Return the [x, y] coordinate for the center point of the cell that contains the specified text.  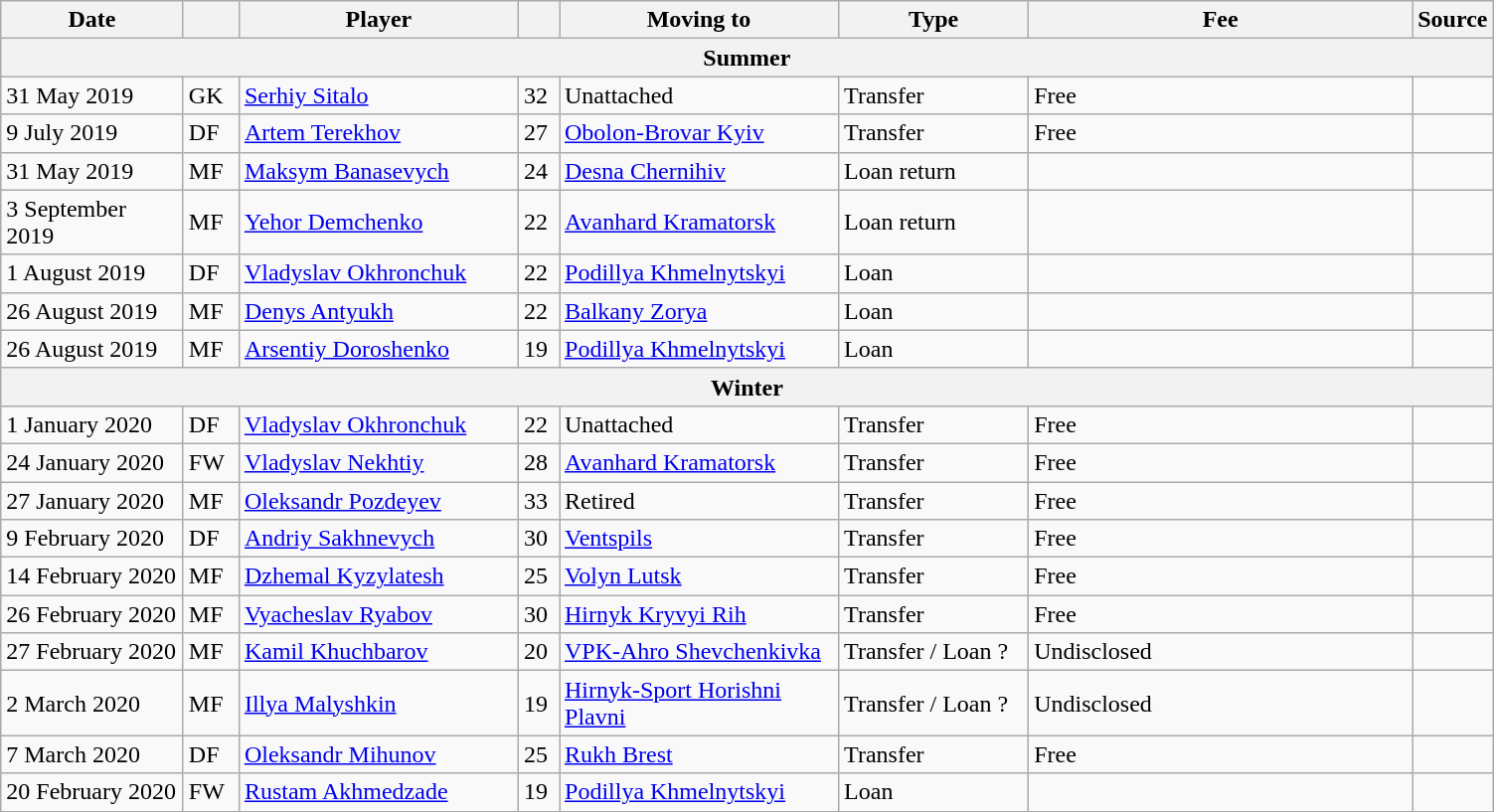
Serhiy Sitalo [378, 95]
Hirnyk Kryvyi Rih [698, 614]
3 September 2019 [92, 223]
27 February 2020 [92, 652]
Andriy Sakhnevych [378, 539]
Denys Antyukh [378, 311]
1 January 2020 [92, 424]
Oleksandr Pozdeyev [378, 500]
Vyacheslav Ryabov [378, 614]
Rustam Akhmedzade [378, 792]
24 January 2020 [92, 462]
32 [539, 95]
Balkany Zorya [698, 311]
1 August 2019 [92, 273]
Arsentiy Doroshenko [378, 349]
Player [378, 20]
9 February 2020 [92, 539]
Retired [698, 500]
VPK-Ahro Shevchenkivka [698, 652]
Kamil Khuchbarov [378, 652]
20 February 2020 [92, 792]
27 January 2020 [92, 500]
Hirnyk-Sport Horishni Plavni [698, 704]
33 [539, 500]
20 [539, 652]
7 March 2020 [92, 754]
Vladyslav Nekhtiy [378, 462]
2 March 2020 [92, 704]
Maksym Banasevych [378, 171]
Moving to [698, 20]
GK [211, 95]
Ventspils [698, 539]
Date [92, 20]
26 February 2020 [92, 614]
Yehor Demchenko [378, 223]
Oleksandr Mihunov [378, 754]
Obolon-Brovar Kyiv [698, 133]
Rukh Brest [698, 754]
9 July 2019 [92, 133]
Desna Chernihiv [698, 171]
Artem Terekhov [378, 133]
Winter [747, 387]
Dzhemal Kyzylatesh [378, 576]
Summer [747, 58]
Fee [1221, 20]
24 [539, 171]
14 February 2020 [92, 576]
Source [1453, 20]
28 [539, 462]
Volyn Lutsk [698, 576]
27 [539, 133]
Illya Malyshkin [378, 704]
Type [934, 20]
